Return the [X, Y] coordinate for the center point of the cell that contains the specified text.  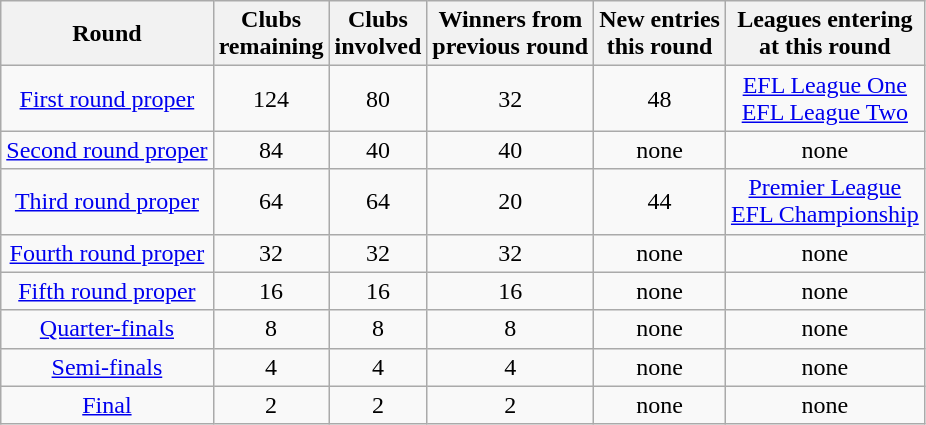
20 [510, 202]
Clubsremaining [271, 34]
First round proper [107, 98]
Third round proper [107, 202]
EFL League OneEFL League Two [824, 98]
Fourth round proper [107, 253]
80 [378, 98]
124 [271, 98]
Clubsinvolved [378, 34]
Premier LeagueEFL Championship [824, 202]
Semi-finals [107, 367]
Leagues enteringat this round [824, 34]
Winners fromprevious round [510, 34]
Final [107, 405]
Quarter-finals [107, 329]
Second round proper [107, 150]
48 [660, 98]
84 [271, 150]
44 [660, 202]
Fifth round proper [107, 291]
Round [107, 34]
New entriesthis round [660, 34]
